Return [x, y] of the center of cell containing provided text 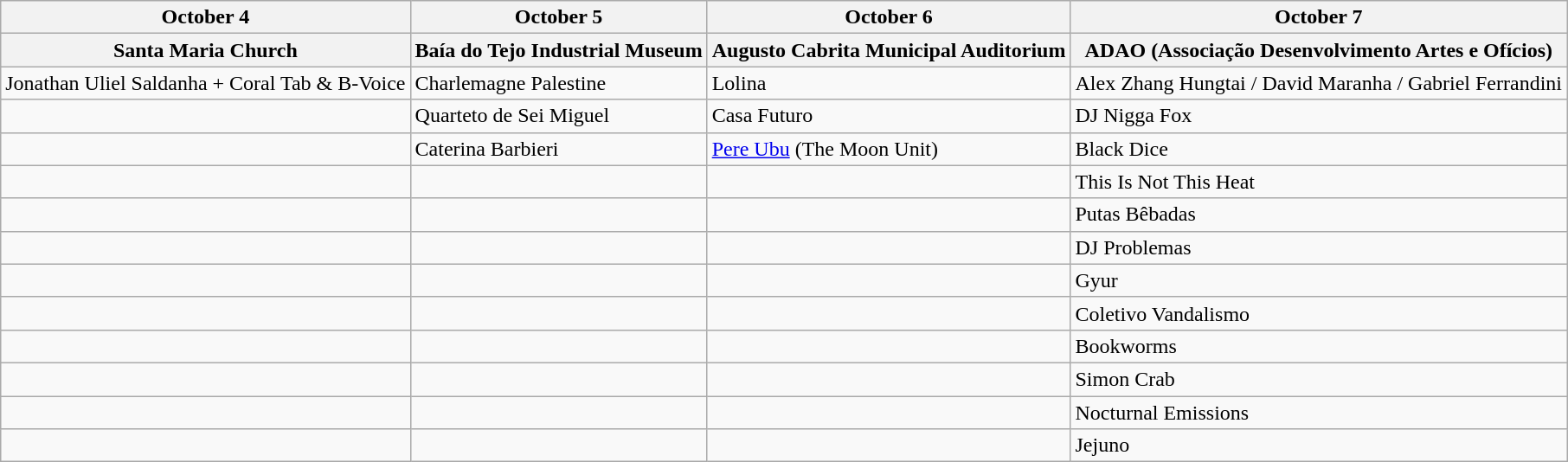
Simon Crab [1319, 379]
October 4 [206, 17]
Jonathan Uliel Saldanha + Coral Tab & B-Voice [206, 83]
Caterina Barbieri [559, 149]
October 5 [559, 17]
Augusto Cabrita Municipal Auditorium [889, 50]
Baía do Tejo Industrial Museum [559, 50]
Bookworms [1319, 346]
October 7 [1319, 17]
Quarteto de Sei Miguel [559, 116]
ADAO (Associação Desenvolvimento Artes e Ofícios) [1319, 50]
This Is Not This Heat [1319, 182]
DJ Nigga Fox [1319, 116]
Casa Futuro [889, 116]
Nocturnal Emissions [1319, 413]
Coletivo Vandalismo [1319, 313]
Black Dice [1319, 149]
Jejuno [1319, 446]
Santa Maria Church [206, 50]
Putas Bêbadas [1319, 215]
Gyur [1319, 280]
Lolina [889, 83]
Charlemagne Palestine [559, 83]
DJ Problemas [1319, 247]
October 6 [889, 17]
Alex Zhang Hungtai / David Maranha / Gabriel Ferrandini [1319, 83]
Pere Ubu (The Moon Unit) [889, 149]
